Return (x, y) of the center of cell containing provided text 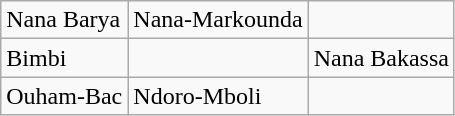
Bimbi (64, 58)
Ouham-Bac (64, 96)
Nana-Markounda (218, 20)
Nana Barya (64, 20)
Ndoro-Mboli (218, 96)
Nana Bakassa (381, 58)
